Detect which cell encompasses the target text, then output its (X, Y) center coordinate. 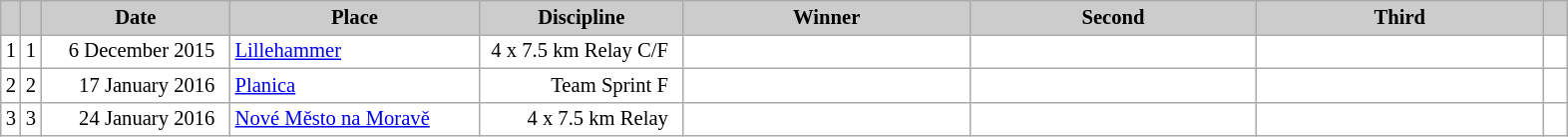
Place (355, 17)
Discipline (581, 17)
4 x 7.5 km Relay (581, 119)
24 January 2016 (136, 119)
Date (136, 17)
Third (1400, 17)
17 January 2016 (136, 85)
Lillehammer (355, 51)
Nové Město na Moravě (355, 119)
Winner (826, 17)
Team Sprint F (581, 85)
Second (1113, 17)
6 December 2015 (136, 51)
4 x 7.5 km Relay C/F (581, 51)
Planica (355, 85)
